Return (X, Y) of the center of cell containing provided text 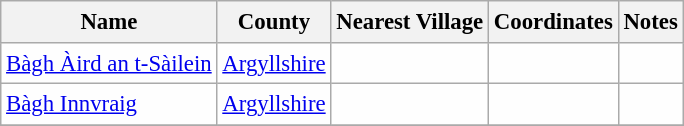
Name (109, 22)
Notes (650, 22)
Bàgh Innvraig (109, 104)
Coordinates (554, 22)
County (274, 22)
Bàgh Àird an t-Sàilein (109, 62)
Nearest Village (410, 22)
